Locate the cell with the specified text and output its [x, y] center coordinate. 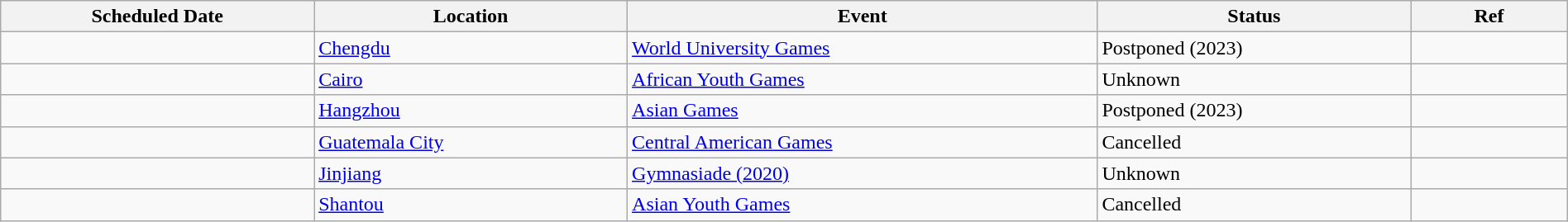
Jinjiang [471, 173]
Event [863, 17]
Gymnasiade (2020) [863, 173]
Chengdu [471, 48]
African Youth Games [863, 79]
Asian Youth Games [863, 205]
Asian Games [863, 111]
Status [1254, 17]
Scheduled Date [157, 17]
Central American Games [863, 142]
Cairo [471, 79]
Shantou [471, 205]
Location [471, 17]
Hangzhou [471, 111]
Ref [1489, 17]
Guatemala City [471, 142]
World University Games [863, 48]
